Detect which cell encompasses the target text, then output its (X, Y) center coordinate. 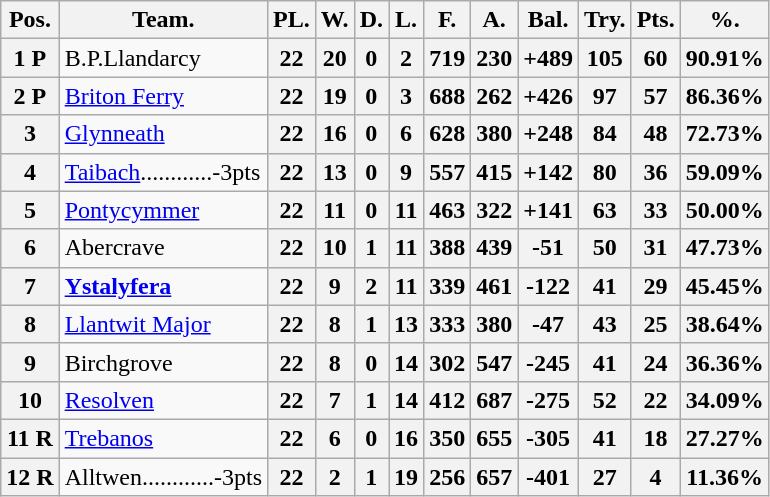
-122 (548, 286)
Alltwen............-3pts (163, 477)
50 (604, 248)
97 (604, 96)
687 (494, 400)
Bal. (548, 20)
Ystalyfera (163, 286)
18 (656, 438)
333 (448, 324)
Pts. (656, 20)
-401 (548, 477)
11 R (30, 438)
47.73% (724, 248)
52 (604, 400)
63 (604, 210)
Team. (163, 20)
25 (656, 324)
Pontycymmer (163, 210)
29 (656, 286)
34.09% (724, 400)
PL. (292, 20)
+141 (548, 210)
F. (448, 20)
Abercrave (163, 248)
1 P (30, 58)
A. (494, 20)
L. (406, 20)
Pos. (30, 20)
57 (656, 96)
B.P.Llandarcy (163, 58)
45.45% (724, 286)
D. (371, 20)
-305 (548, 438)
557 (448, 172)
230 (494, 58)
5 (30, 210)
84 (604, 134)
350 (448, 438)
+248 (548, 134)
256 (448, 477)
Resolven (163, 400)
Trebanos (163, 438)
%. (724, 20)
339 (448, 286)
38.64% (724, 324)
262 (494, 96)
302 (448, 362)
Taibach............-3pts (163, 172)
80 (604, 172)
Llantwit Major (163, 324)
388 (448, 248)
50.00% (724, 210)
86.36% (724, 96)
461 (494, 286)
90.91% (724, 58)
463 (448, 210)
+142 (548, 172)
31 (656, 248)
-245 (548, 362)
719 (448, 58)
59.09% (724, 172)
412 (448, 400)
-275 (548, 400)
48 (656, 134)
27.27% (724, 438)
Glynneath (163, 134)
Try. (604, 20)
+426 (548, 96)
Birchgrove (163, 362)
655 (494, 438)
+489 (548, 58)
W. (334, 20)
322 (494, 210)
415 (494, 172)
43 (604, 324)
36 (656, 172)
27 (604, 477)
628 (448, 134)
439 (494, 248)
72.73% (724, 134)
12 R (30, 477)
-51 (548, 248)
657 (494, 477)
688 (448, 96)
24 (656, 362)
105 (604, 58)
Briton Ferry (163, 96)
20 (334, 58)
33 (656, 210)
2 P (30, 96)
-47 (548, 324)
547 (494, 362)
60 (656, 58)
36.36% (724, 362)
11.36% (724, 477)
